Identify which cell holds the provided text, then report its (X, Y) central coordinate. 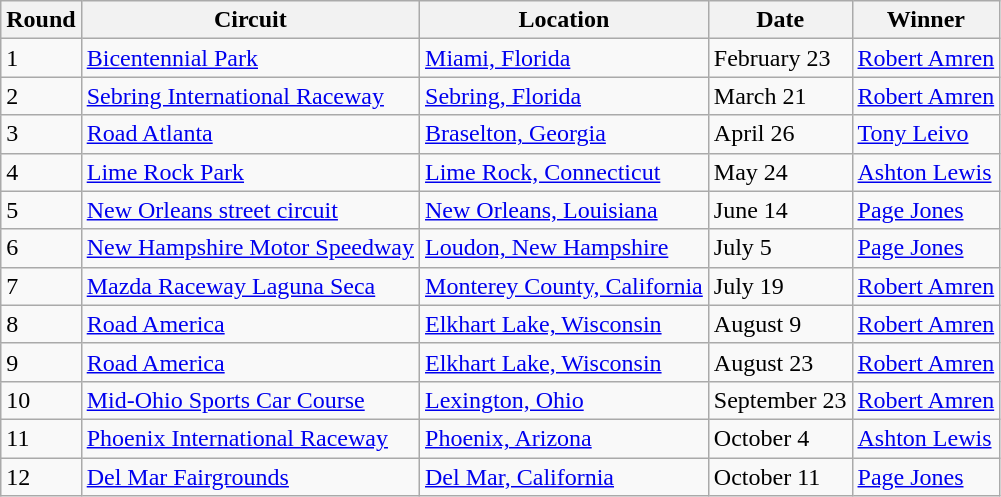
Phoenix International Raceway (250, 438)
New Hampshire Motor Speedway (250, 248)
October 4 (780, 438)
August 9 (780, 324)
September 23 (780, 400)
April 26 (780, 134)
3 (41, 134)
10 (41, 400)
Monterey County, California (564, 286)
9 (41, 362)
Sebring International Raceway (250, 96)
8 (41, 324)
Lime Rock, Connecticut (564, 172)
July 19 (780, 286)
5 (41, 210)
Braselton, Georgia (564, 134)
August 23 (780, 362)
Phoenix, Arizona (564, 438)
Miami, Florida (564, 58)
Location (564, 20)
Lexington, Ohio (564, 400)
October 11 (780, 477)
Tony Leivo (926, 134)
1 (41, 58)
Loudon, New Hampshire (564, 248)
New Orleans, Louisiana (564, 210)
11 (41, 438)
New Orleans street circuit (250, 210)
Date (780, 20)
12 (41, 477)
7 (41, 286)
6 (41, 248)
Del Mar, California (564, 477)
May 24 (780, 172)
Lime Rock Park (250, 172)
July 5 (780, 248)
Mazda Raceway Laguna Seca (250, 286)
4 (41, 172)
June 14 (780, 210)
March 21 (780, 96)
Del Mar Fairgrounds (250, 477)
Road Atlanta (250, 134)
Mid-Ohio Sports Car Course (250, 400)
Bicentennial Park (250, 58)
Sebring, Florida (564, 96)
Winner (926, 20)
Round (41, 20)
February 23 (780, 58)
2 (41, 96)
Circuit (250, 20)
